Return (x, y) of the center of cell containing provided text 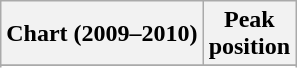
Chart (2009–2010) (102, 34)
Peakposition (249, 34)
